For the text-containing cell, return its midpoint in (x, y) coordinate format. 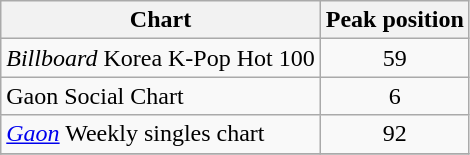
Chart (161, 20)
Gaon Social Chart (161, 96)
Billboard Korea K-Pop Hot 100 (161, 58)
59 (394, 58)
92 (394, 134)
Gaon Weekly singles chart (161, 134)
6 (394, 96)
Peak position (394, 20)
